Search for the cell housing the specified text and yield its (x, y) center coordinate. 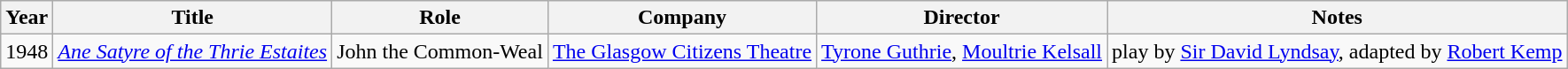
play by Sir David Lyndsay, adapted by Robert Kemp (1338, 51)
John the Common-Weal (440, 51)
Director (962, 18)
Year (27, 18)
Notes (1338, 18)
Ane Satyre of the Thrie Estaites (193, 51)
1948 (27, 51)
The Glasgow Citizens Theatre (682, 51)
Tyrone Guthrie, Moultrie Kelsall (962, 51)
Role (440, 18)
Company (682, 18)
Title (193, 18)
